Detect which cell encompasses the target text, then output its [x, y] center coordinate. 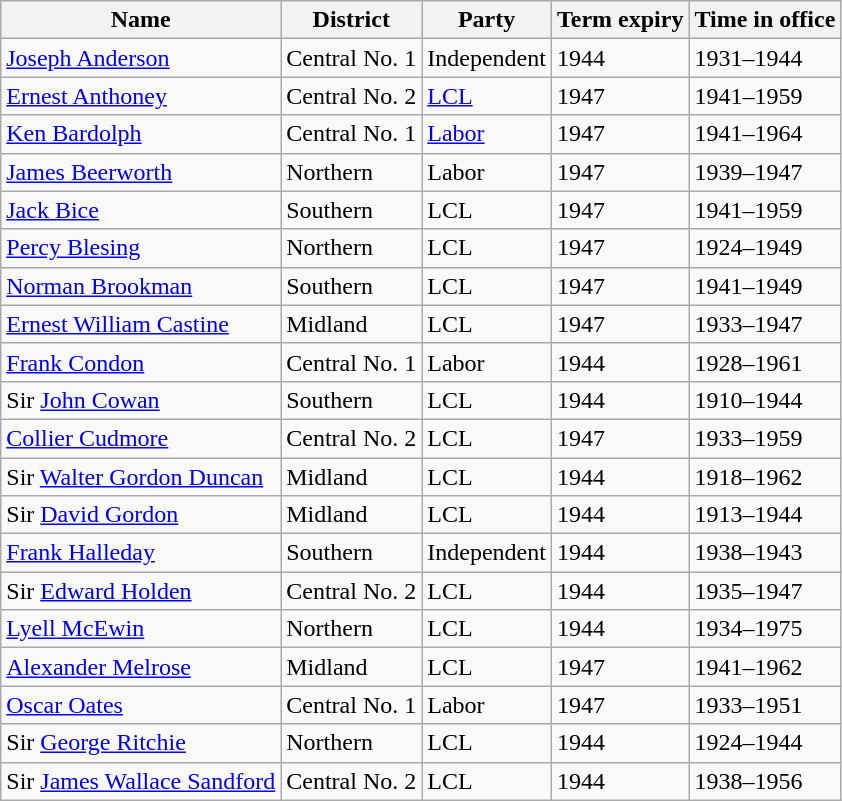
Oscar Oates [141, 705]
Sir Walter Gordon Duncan [141, 477]
1933–1959 [765, 438]
Name [141, 20]
1935–1947 [765, 591]
1924–1949 [765, 248]
Term expiry [620, 20]
1931–1944 [765, 58]
Sir James Wallace Sandford [141, 781]
1933–1951 [765, 705]
1924–1944 [765, 743]
District [352, 20]
Frank Halleday [141, 553]
Frank Condon [141, 362]
1913–1944 [765, 515]
1941–1949 [765, 286]
Norman Brookman [141, 286]
1918–1962 [765, 477]
1941–1964 [765, 134]
Sir John Cowan [141, 400]
Alexander Melrose [141, 667]
1938–1943 [765, 553]
1941–1962 [765, 667]
Time in office [765, 20]
Collier Cudmore [141, 438]
Party [487, 20]
James Beerworth [141, 172]
1910–1944 [765, 400]
Joseph Anderson [141, 58]
1938–1956 [765, 781]
1933–1947 [765, 324]
Ernest Anthoney [141, 96]
Ernest William Castine [141, 324]
Jack Bice [141, 210]
Sir David Gordon [141, 515]
1939–1947 [765, 172]
Sir Edward Holden [141, 591]
Ken Bardolph [141, 134]
Lyell McEwin [141, 629]
1934–1975 [765, 629]
Sir George Ritchie [141, 743]
1928–1961 [765, 362]
Percy Blesing [141, 248]
